For the text-containing cell, return its midpoint in [x, y] coordinate format. 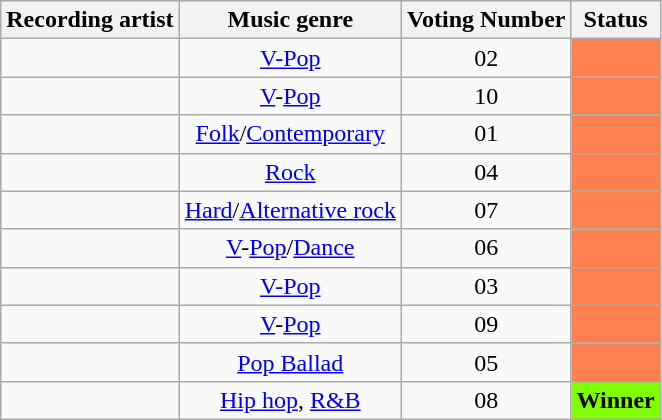
Hard/Alternative rock [290, 210]
Folk/Contemporary [290, 134]
07 [486, 210]
Rock [290, 172]
08 [486, 400]
Recording artist [90, 20]
Winner [616, 400]
Hip hop, R&B [290, 400]
09 [486, 324]
01 [486, 134]
05 [486, 362]
06 [486, 248]
Music genre [290, 20]
V-Pop/Dance [290, 248]
04 [486, 172]
10 [486, 96]
Pop Ballad [290, 362]
Status [616, 20]
Voting Number [486, 20]
02 [486, 58]
03 [486, 286]
